Provide the [X, Y] coordinate of the cell's center where the given text is located.  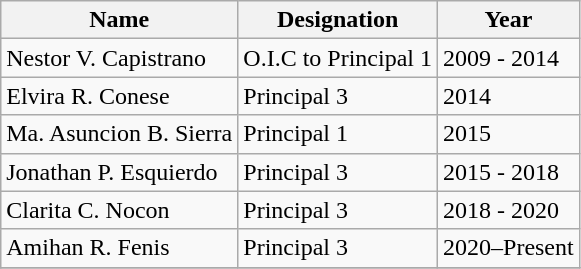
Principal 1 [338, 134]
Ma. Asuncion B. Sierra [120, 134]
2015 [509, 134]
2014 [509, 96]
O.I.C to Principal 1 [338, 58]
Clarita C. Nocon [120, 210]
Year [509, 20]
2009 - 2014 [509, 58]
Amihan R. Fenis [120, 248]
2020–Present [509, 248]
Designation [338, 20]
2015 - 2018 [509, 172]
Nestor V. Capistrano [120, 58]
Elvira R. Conese [120, 96]
Name [120, 20]
2018 - 2020 [509, 210]
Jonathan P. Esquierdo [120, 172]
